From the cell containing the given text, extract its center point as [x, y] coordinate. 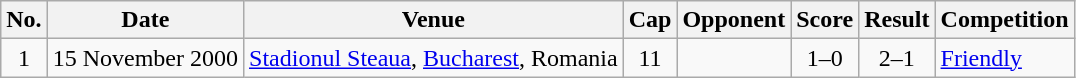
Opponent [734, 20]
Competition [1004, 20]
1 [24, 58]
2–1 [897, 58]
11 [650, 58]
Cap [650, 20]
15 November 2000 [145, 58]
Stadionul Steaua, Bucharest, Romania [434, 58]
Result [897, 20]
1–0 [825, 58]
Score [825, 20]
No. [24, 20]
Friendly [1004, 58]
Venue [434, 20]
Date [145, 20]
